For the text-containing cell, return its midpoint in (x, y) coordinate format. 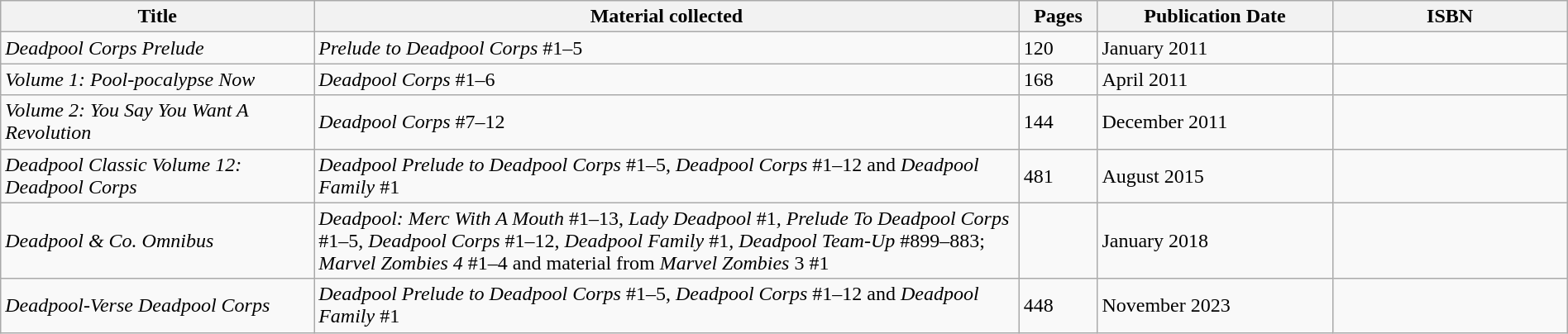
448 (1059, 306)
Pages (1059, 17)
Deadpool Corps #1–6 (667, 79)
Deadpool & Co. Omnibus (157, 241)
Volume 2: You Say You Want A Revolution (157, 122)
December 2011 (1215, 122)
Publication Date (1215, 17)
Title (157, 17)
Volume 1: Pool-pocalypse Now (157, 79)
Deadpool-Verse Deadpool Corps (157, 306)
144 (1059, 122)
Prelude to Deadpool Corps #1–5 (667, 48)
Deadpool Corps #7–12 (667, 122)
January 2018 (1215, 241)
November 2023 (1215, 306)
168 (1059, 79)
Material collected (667, 17)
Deadpool Classic Volume 12: Deadpool Corps (157, 175)
481 (1059, 175)
January 2011 (1215, 48)
April 2011 (1215, 79)
120 (1059, 48)
Deadpool Corps Prelude (157, 48)
August 2015 (1215, 175)
ISBN (1450, 17)
